Search for the cell housing the specified text and yield its (X, Y) center coordinate. 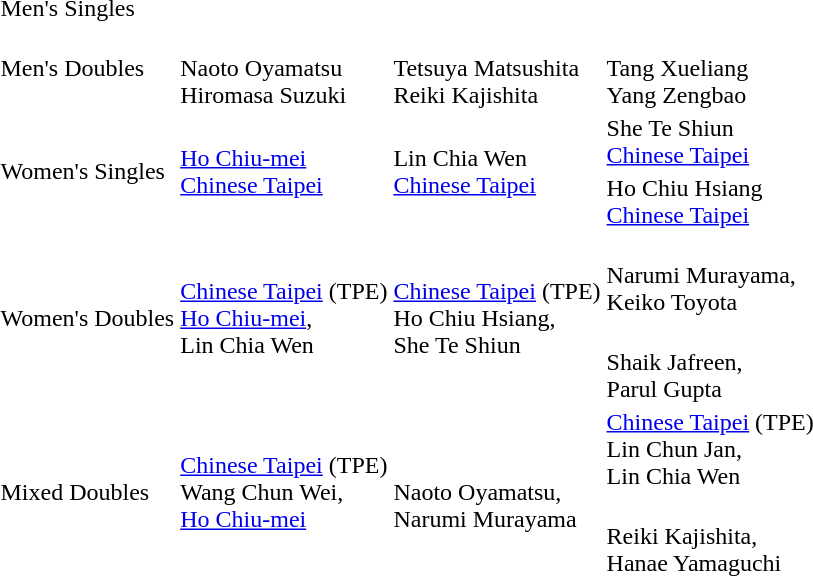
Lin Chia Wen Chinese Taipei (497, 172)
Chinese Taipei (TPE)Ho Chiu-mei,Lin Chia Wen (284, 318)
Tetsuya MatsushitaReiki Kajishita (497, 68)
Ho Chiu-mei Chinese Taipei (284, 172)
Chinese Taipei (TPE)Ho Chiu Hsiang,She Te Shiun (497, 318)
Naoto OyamatsuHiromasa Suzuki (284, 68)
